Determine the [x, y] coordinate at the center of the cell enclosing the given text.  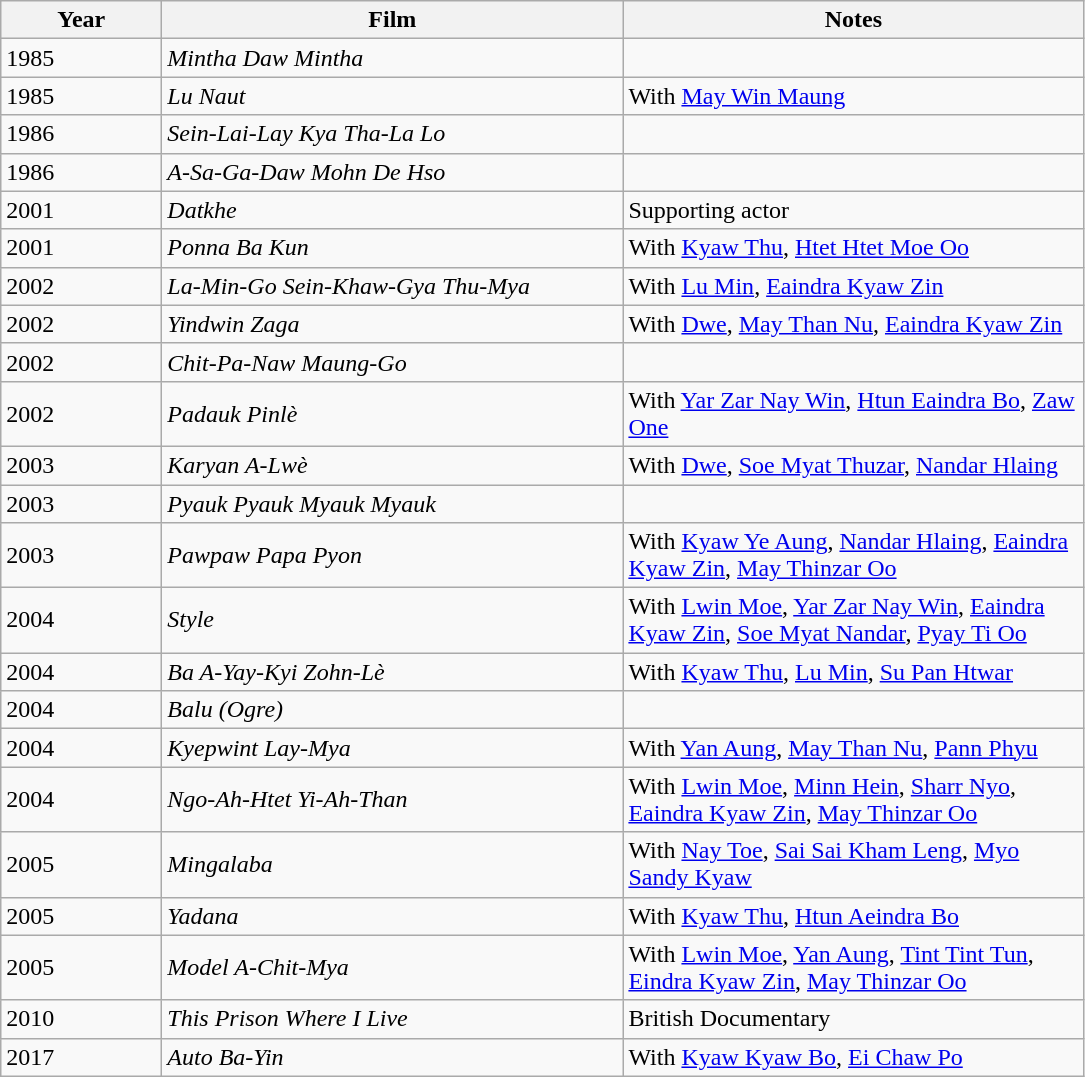
With Dwe, May Than Nu, Eaindra Kyaw Zin [854, 324]
Supporting actor [854, 210]
A-Sa-Ga-Daw Mohn De Hso [392, 172]
Karyan A-Lwè [392, 465]
Sein-Lai-Lay Kya Tha-La Lo [392, 134]
With Kyaw Thu, Htet Htet Moe Oo [854, 248]
With May Win Maung [854, 96]
Chit-Pa-Naw Maung-Go [392, 362]
Balu (Ogre) [392, 710]
With Dwe, Soe Myat Thuzar, Nandar Hlaing [854, 465]
Style [392, 620]
Year [82, 20]
With Lu Min, Eaindra Kyaw Zin [854, 286]
Yindwin Zaga [392, 324]
With Kyaw Thu, Lu Min, Su Pan Htwar [854, 672]
Pawpaw Papa Pyon [392, 556]
With Lwin Moe, Yan Aung, Tint Tint Tun, Eindra Kyaw Zin, May Thinzar Oo [854, 968]
2010 [82, 1019]
Film [392, 20]
This Prison Where I Live [392, 1019]
Mingalaba [392, 864]
Ba A-Yay-Kyi Zohn-Lè [392, 672]
Pyauk Pyauk Myauk Myauk [392, 503]
Model A-Chit-Mya [392, 968]
With Kyaw Thu, Htun Aeindra Bo [854, 916]
Mintha Daw Mintha [392, 58]
Ponna Ba Kun [392, 248]
La-Min-Go Sein-Khaw-Gya Thu-Mya [392, 286]
With Lwin Moe, Yar Zar Nay Win, Eaindra Kyaw Zin, Soe Myat Nandar, Pyay Ti Oo [854, 620]
Auto Ba-Yin [392, 1057]
With Lwin Moe, Minn Hein, Sharr Nyo, Eaindra Kyaw Zin, May Thinzar Oo [854, 800]
With Nay Toe, Sai Sai Kham Leng, Myo Sandy Kyaw [854, 864]
Padauk Pinlè [392, 414]
Lu Naut [392, 96]
Notes [854, 20]
2017 [82, 1057]
British Documentary [854, 1019]
Datkhe [392, 210]
With Yar Zar Nay Win, Htun Eaindra Bo, Zaw One [854, 414]
With Kyaw Ye Aung, Nandar Hlaing, Eaindra Kyaw Zin, May Thinzar Oo [854, 556]
With Kyaw Kyaw Bo, Ei Chaw Po [854, 1057]
Ngo-Ah-Htet Yi-Ah-Than [392, 800]
Yadana [392, 916]
With Yan Aung, May Than Nu, Pann Phyu [854, 748]
Kyepwint Lay-Mya [392, 748]
